From the cell containing the given text, extract its center point as [x, y] coordinate. 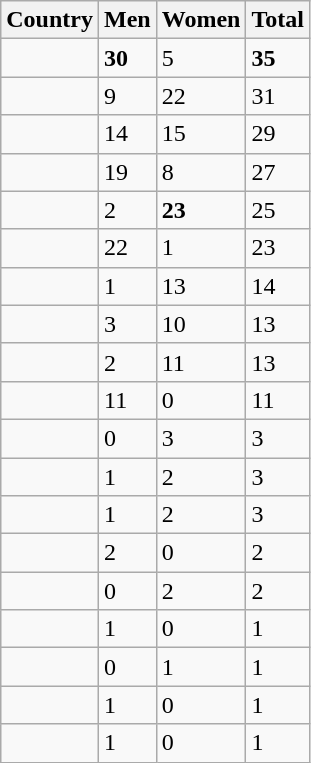
5 [201, 58]
8 [201, 172]
30 [127, 58]
31 [278, 96]
Total [278, 20]
9 [127, 96]
19 [127, 172]
Women [201, 20]
27 [278, 172]
29 [278, 134]
15 [201, 134]
Men [127, 20]
25 [278, 210]
Country [50, 20]
35 [278, 58]
10 [201, 324]
